Output the [X, Y] coordinate of the center of the cell containing the given text.  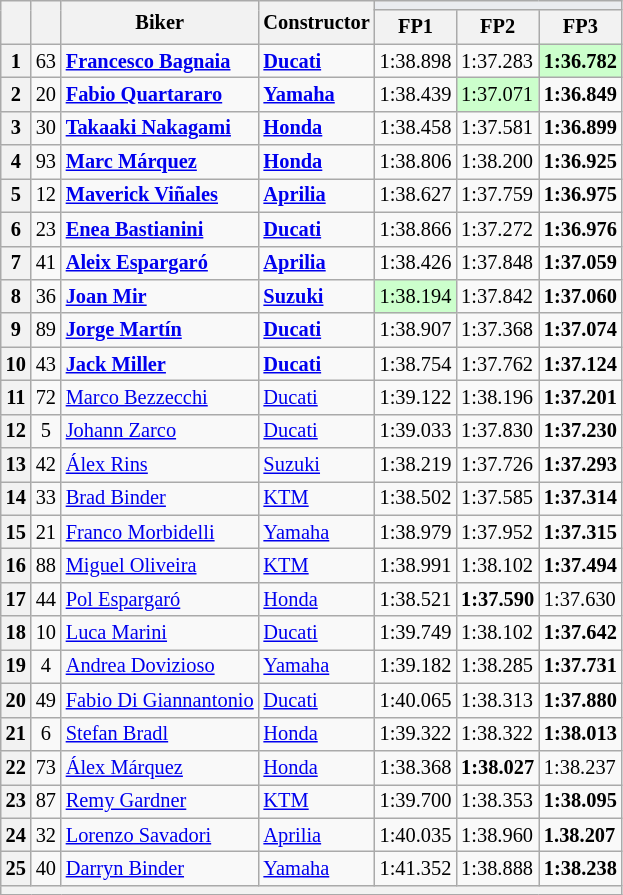
1:36.899 [580, 128]
1:38.521 [416, 599]
1:38.238 [580, 868]
73 [46, 767]
49 [46, 700]
1:36.782 [580, 61]
Jorge Martín [160, 330]
1:38.353 [498, 801]
1:38.907 [416, 330]
1:37.848 [498, 263]
Álex Rins [160, 465]
Johann Zarco [160, 431]
42 [46, 465]
1:39.122 [416, 397]
1:37.230 [580, 431]
1:37.590 [498, 599]
1:37.314 [580, 498]
9 [16, 330]
63 [46, 61]
1:37.585 [498, 498]
1:38.285 [498, 666]
1:38.013 [580, 734]
1:37.059 [580, 263]
1:37.272 [498, 229]
32 [46, 835]
44 [46, 599]
Stefan Bradl [160, 734]
1:36.976 [580, 229]
Maverick Viñales [160, 195]
1.38.207 [580, 835]
1:38.196 [498, 397]
1:38.322 [498, 734]
1:36.975 [580, 195]
1:38.627 [416, 195]
1:38.426 [416, 263]
1:38.027 [498, 767]
FP2 [498, 27]
13 [16, 465]
1:37.368 [498, 330]
1:37.880 [580, 700]
1:37.952 [498, 532]
1:38.368 [416, 767]
Darryn Binder [160, 868]
Aleix Espargaró [160, 263]
1:38.458 [416, 128]
1:40.065 [416, 700]
1:37.630 [580, 599]
16 [16, 565]
7 [16, 263]
Andrea Dovizioso [160, 666]
1:38.095 [580, 801]
1:38.806 [416, 162]
33 [46, 498]
Joan Mir [160, 296]
1:38.219 [416, 465]
1:39.749 [416, 633]
30 [46, 128]
Fabio Di Giannantonio [160, 700]
Brad Binder [160, 498]
1:37.842 [498, 296]
22 [16, 767]
1:38.237 [580, 767]
93 [46, 162]
FP1 [416, 27]
1:37.642 [580, 633]
1:37.726 [498, 465]
1:36.849 [580, 94]
1:38.200 [498, 162]
25 [16, 868]
Franco Morbidelli [160, 532]
1:38.313 [498, 700]
40 [46, 868]
Marco Bezzecchi [160, 397]
Álex Márquez [160, 767]
1:37.315 [580, 532]
89 [46, 330]
1:37.830 [498, 431]
1:38.866 [416, 229]
1:38.502 [416, 498]
FP3 [580, 27]
18 [16, 633]
2 [16, 94]
Francesco Bagnaia [160, 61]
1:38.194 [416, 296]
1:38.979 [416, 532]
1 [16, 61]
Fabio Quartararo [160, 94]
1:39.033 [416, 431]
1:37.124 [580, 364]
1:37.731 [580, 666]
14 [16, 498]
72 [46, 397]
Lorenzo Savadori [160, 835]
43 [46, 364]
Constructor [317, 22]
Remy Gardner [160, 801]
1:38.991 [416, 565]
1:38.754 [416, 364]
1:38.888 [498, 868]
1:37.293 [580, 465]
1:38.960 [498, 835]
41 [46, 263]
24 [16, 835]
1:38.898 [416, 61]
1:37.071 [498, 94]
1:36.925 [580, 162]
36 [46, 296]
3 [16, 128]
88 [46, 565]
1:37.581 [498, 128]
Biker [160, 22]
1:39.182 [416, 666]
11 [16, 397]
1:37.762 [498, 364]
1:37.283 [498, 61]
1:38.439 [416, 94]
19 [16, 666]
Jack Miller [160, 364]
1:37.074 [580, 330]
15 [16, 532]
1:37.060 [580, 296]
Miguel Oliveira [160, 565]
1:39.322 [416, 734]
Luca Marini [160, 633]
1:37.201 [580, 397]
1:40.035 [416, 835]
Marc Márquez [160, 162]
1:39.700 [416, 801]
8 [16, 296]
1:37.494 [580, 565]
Pol Espargaró [160, 599]
1:37.759 [498, 195]
17 [16, 599]
Enea Bastianini [160, 229]
Takaaki Nakagami [160, 128]
87 [46, 801]
1:41.352 [416, 868]
